Output the [x, y] coordinate of the center of the cell containing the given text.  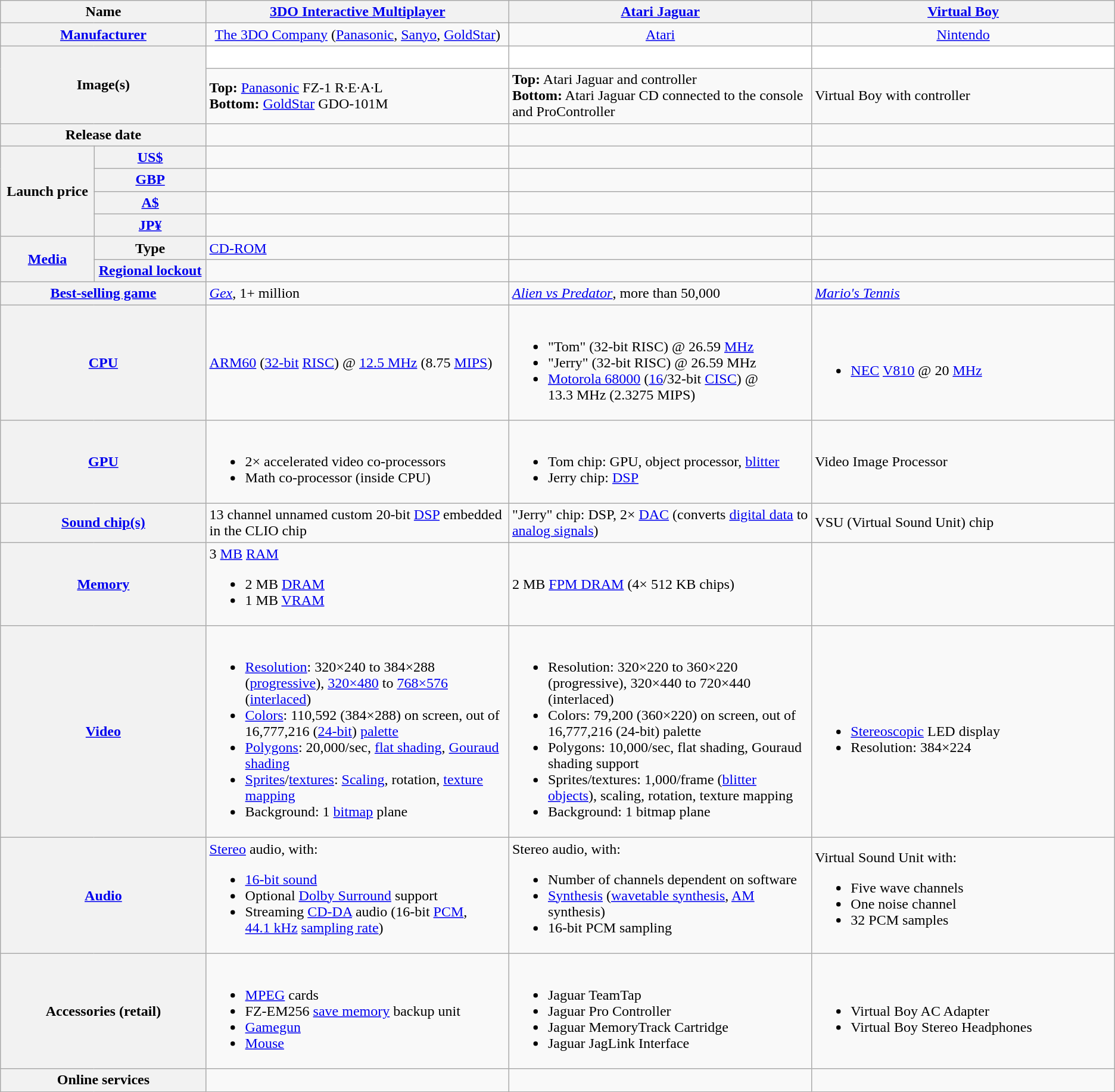
Stereoscopic LED displayResolution: 384×224 [963, 732]
A$ [150, 202]
Virtual Boy with controller [963, 96]
Virtual Boy AC AdapterVirtual Boy Stereo Headphones [963, 1011]
Image(s) [104, 85]
13 channel unnamed custom 20‑bit DSP embedded in the CLIO chip [357, 523]
VSU (Virtual Sound Unit) chip [963, 523]
Audio [104, 896]
"Jerry" chip: DSP, 2× DAC (converts digital data to analog signals) [660, 523]
Sound chip(s) [104, 523]
Video [104, 732]
Top: Atari Jaguar and controllerBottom: Atari Jaguar CD connected to the console and ProController [660, 96]
NEC V810 @ 20 MHz [963, 363]
3 MB RAM2 MB DRAM1 MB VRAM [357, 584]
Accessories (retail) [104, 1011]
Media [48, 259]
CD-ROM [357, 248]
Video Image Processor [963, 462]
Manufacturer [104, 35]
Jaguar TeamTapJaguar Pro ControllerJaguar MemoryTrack CartridgeJaguar JagLink Interface [660, 1011]
3DO Interactive Multiplayer [357, 12]
Regional lockout [150, 270]
JP¥ [150, 225]
GBP [150, 180]
Type [150, 248]
2 MB FPM DRAM (4× 512 KB chips) [660, 584]
Alien vs Predator, more than 50,000 [660, 293]
US$ [150, 157]
Stereo audio, with:16‑bit soundOptional Dolby Surround supportStreaming CD-DA audio (16‑bit PCM, 44.1 kHz sampling rate) [357, 896]
CPU [104, 363]
Release date [104, 135]
Gex, 1+ million [357, 293]
Virtual Sound Unit with:Five wave channelsOne noise channel32 PCM samples [963, 896]
Atari [660, 35]
Stereo audio, with:Number of channels dependent on softwareSynthesis (wavetable synthesis, AM synthesis)16‑bit PCM sampling [660, 896]
Launch price [48, 191]
2× accelerated video co-processorsMath co-processor (inside CPU) [357, 462]
GPU [104, 462]
Best-selling game [104, 293]
Atari Jaguar [660, 12]
ARM60 (32‑bit RISC) @ 12.5 MHz (8.75 MIPS) [357, 363]
MPEG cardsFZ-EM256 save memory backup unitGamegunMouse [357, 1011]
Nintendo [963, 35]
Memory [104, 584]
Name [104, 12]
Online services [104, 1080]
Tom chip: GPU, object processor, blitterJerry chip: DSP [660, 462]
Virtual Boy [963, 12]
"Tom" (32‑bit RISC) @ 26.59 MHz"Jerry" (32‑bit RISC) @ 26.59 MHzMotorola 68000 (16/32‑bit CISC) @ 13.3 MHz (2.3275 MIPS) [660, 363]
The 3DO Company (Panasonic, Sanyo, GoldStar) [357, 35]
Mario's Tennis [963, 293]
Top: Panasonic FZ-1 R·E·A·LBottom: GoldStar GDO-101M [357, 96]
